Return the (X, Y) coordinate for the center point of the cell that contains the specified text.  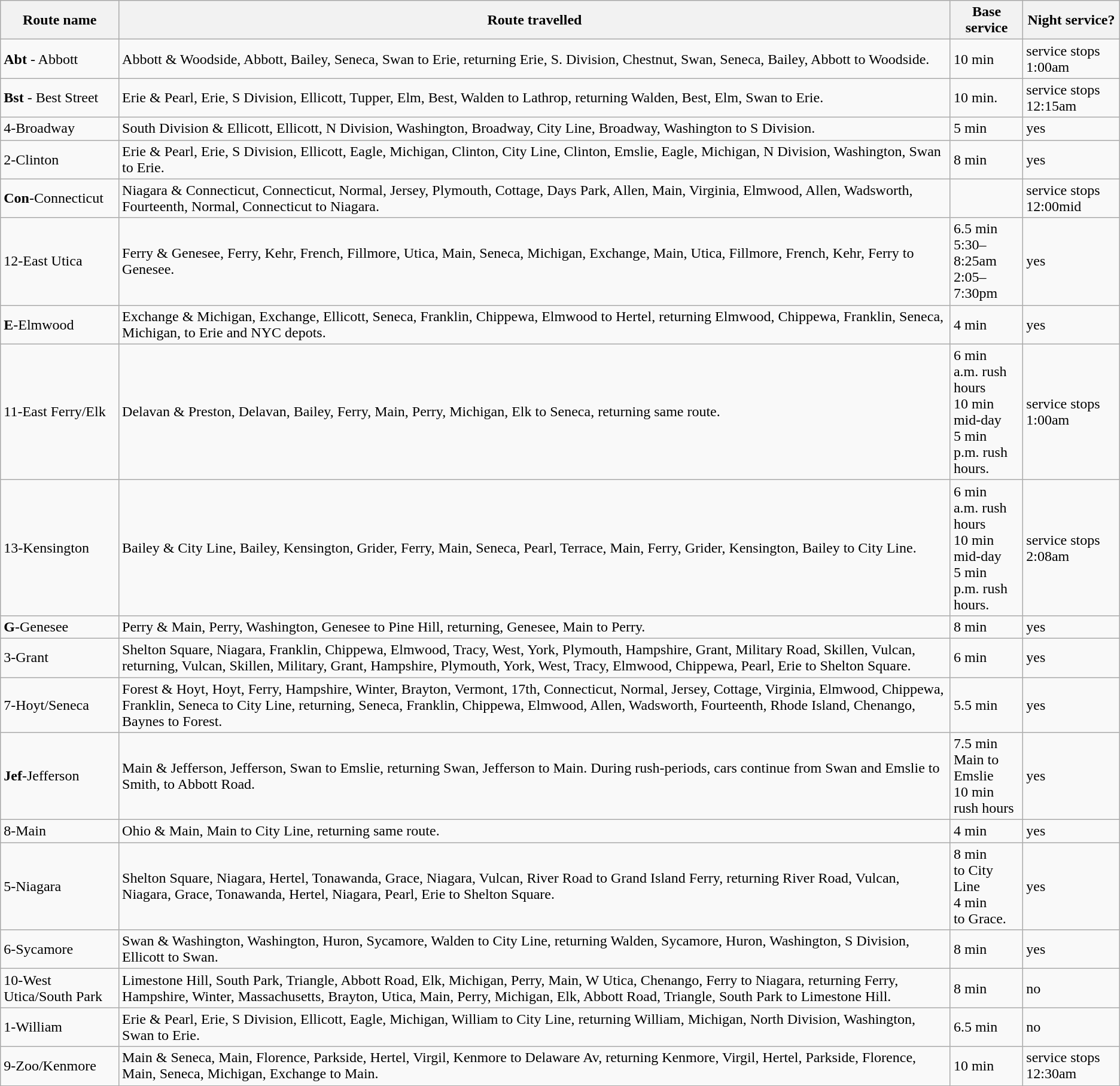
1-William (60, 1027)
Bailey & City Line, Bailey, Kensington, Grider, Ferry, Main, Seneca, Pearl, Terrace, Main, Ferry, Grider, Kensington, Bailey to City Line. (535, 548)
10 min. (986, 98)
Jef-Jefferson (60, 776)
5-Niagara (60, 886)
Bst - Best Street (60, 98)
service stops 2:08am (1071, 548)
service stops 12:30am (1071, 1066)
6.5 min (986, 1027)
6 min (986, 658)
9-Zoo/Kenmore (60, 1066)
Base service (986, 20)
Swan & Washington, Washington, Huron, Sycamore, Walden to City Line, returning Walden, Sycamore, Huron, Washington, S Division, Ellicott to Swan. (535, 950)
8-Main (60, 831)
Night service? (1071, 20)
5 min (986, 129)
Abt - Abbott (60, 59)
13-Kensington (60, 548)
7.5 minMain to Emslie10 minrush hours (986, 776)
South Division & Ellicott, Ellicott, N Division, Washington, Broadway, City Line, Broadway, Washington to S Division. (535, 129)
Route travelled (535, 20)
service stops 12:00mid (1071, 199)
Perry & Main, Perry, Washington, Genesee to Pine Hill, returning, Genesee, Main to Perry. (535, 627)
11-East Ferry/Elk (60, 411)
5.5 min (986, 704)
Delavan & Preston, Delavan, Bailey, Ferry, Main, Perry, Michigan, Elk to Seneca, returning same route. (535, 411)
12-East Utica (60, 261)
10-West Utica/South Park (60, 988)
2-Clinton (60, 159)
G-Genesee (60, 627)
Route name (60, 20)
Ferry & Genesee, Ferry, Kehr, French, Fillmore, Utica, Main, Seneca, Michigan, Exchange, Main, Utica, Fillmore, French, Kehr, Ferry to Genesee. (535, 261)
3-Grant (60, 658)
6-Sycamore (60, 950)
8 minto City Line4 minto Grace. (986, 886)
7-Hoyt/Seneca (60, 704)
E-Elmwood (60, 324)
4-Broadway (60, 129)
service stops 12:15am (1071, 98)
Con-Connecticut (60, 199)
Erie & Pearl, Erie, S Division, Ellicott, Tupper, Elm, Best, Walden to Lathrop, returning Walden, Best, Elm, Swan to Erie. (535, 98)
Ohio & Main, Main to City Line, returning same route. (535, 831)
Abbott & Woodside, Abbott, Bailey, Seneca, Swan to Erie, returning Erie, S. Division, Chestnut, Swan, Seneca, Bailey, Abbott to Woodside. (535, 59)
6.5 min5:30–8:25am2:05–7:30pm (986, 261)
